Identify which cell holds the provided text, then report its (X, Y) central coordinate. 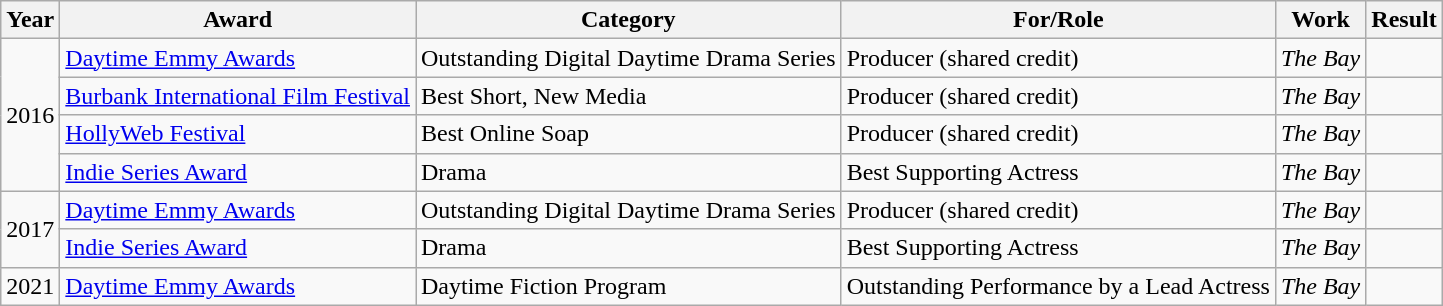
Outstanding Performance by a Lead Actress (1058, 286)
Best Short, New Media (629, 96)
2017 (30, 229)
For/Role (1058, 20)
Year (30, 20)
Result (1404, 20)
Category (629, 20)
Best Online Soap (629, 134)
HollyWeb Festival (238, 134)
2021 (30, 286)
Daytime Fiction Program (629, 286)
2016 (30, 115)
Award (238, 20)
Work (1320, 20)
Burbank International Film Festival (238, 96)
